Capture the cell that displays the provided text and extract its [X, Y] central coordinate. 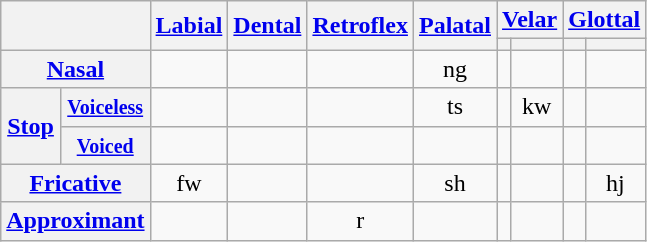
fw [189, 183]
sh [454, 183]
Retroflex [360, 26]
r [360, 221]
Velar [530, 20]
Voiceless [105, 107]
Dental [268, 26]
Labial [189, 26]
kw [537, 107]
Approximant [76, 221]
Nasal [76, 69]
ng [454, 69]
Stop [31, 126]
Fricative [76, 183]
hj [616, 183]
Voiced [105, 145]
ts [454, 107]
Palatal [454, 26]
Glottal [604, 20]
